Output the [x, y] coordinate of the center of the cell containing the given text.  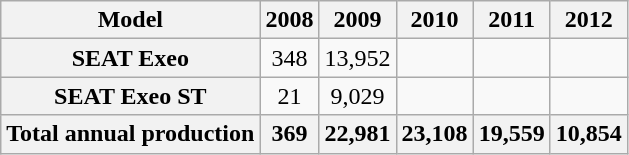
13,952 [358, 58]
9,029 [358, 96]
2008 [290, 20]
2010 [434, 20]
2011 [512, 20]
SEAT Exeo [130, 58]
22,981 [358, 134]
SEAT Exeo ST [130, 96]
2009 [358, 20]
Total annual production [130, 134]
23,108 [434, 134]
369 [290, 134]
21 [290, 96]
10,854 [588, 134]
2012 [588, 20]
348 [290, 58]
19,559 [512, 134]
Model [130, 20]
